Extract the [X, Y] coordinate from the center of the cell holding the provided text.  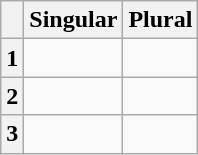
2 [12, 96]
Singular [74, 20]
1 [12, 58]
3 [12, 134]
Plural [160, 20]
